Provide the [X, Y] coordinate of the cell's center where the given text is located.  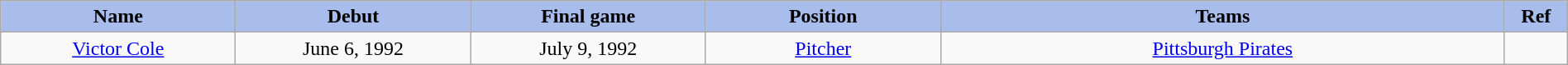
Pittsburgh Pirates [1222, 48]
Position [823, 17]
Name [118, 17]
June 6, 1992 [353, 48]
July 9, 1992 [588, 48]
Ref [1536, 17]
Victor Cole [118, 48]
Teams [1222, 17]
Pitcher [823, 48]
Debut [353, 17]
Final game [588, 17]
